Locate the cell with the specified text and output its (x, y) center coordinate. 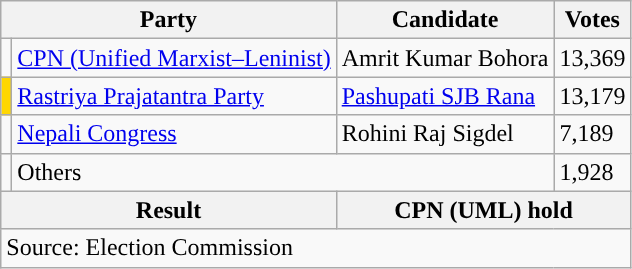
Candidate (445, 20)
Rastriya Prajatantra Party (174, 96)
CPN (Unified Marxist–Leninist) (174, 58)
13,369 (592, 58)
7,189 (592, 134)
Party (168, 20)
1,928 (592, 172)
13,179 (592, 96)
Source: Election Commission (316, 248)
Pashupati SJB Rana (445, 96)
CPN (UML) hold (484, 210)
Others (283, 172)
Result (168, 210)
Rohini Raj Sigdel (445, 134)
Amrit Kumar Bohora (445, 58)
Votes (592, 20)
Nepali Congress (174, 134)
